Extract the (X, Y) coordinate from the center of the cell holding the provided text.  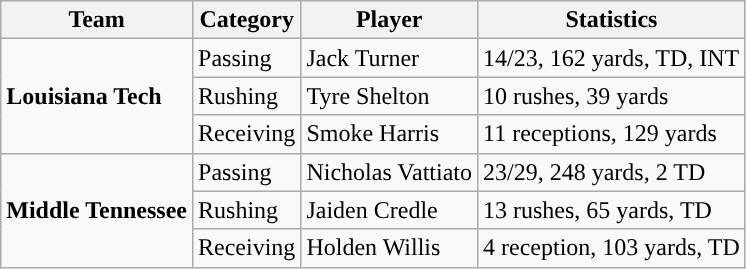
Tyre Shelton (390, 96)
Middle Tennessee (97, 210)
13 rushes, 65 yards, TD (611, 210)
Player (390, 20)
11 receptions, 129 yards (611, 134)
10 rushes, 39 yards (611, 96)
14/23, 162 yards, TD, INT (611, 58)
Smoke Harris (390, 134)
Louisiana Tech (97, 96)
Team (97, 20)
Category (247, 20)
4 reception, 103 yards, TD (611, 248)
Jaiden Credle (390, 210)
Statistics (611, 20)
Holden Willis (390, 248)
23/29, 248 yards, 2 TD (611, 172)
Jack Turner (390, 58)
Nicholas Vattiato (390, 172)
